Identify which cell holds the provided text, then report its (X, Y) central coordinate. 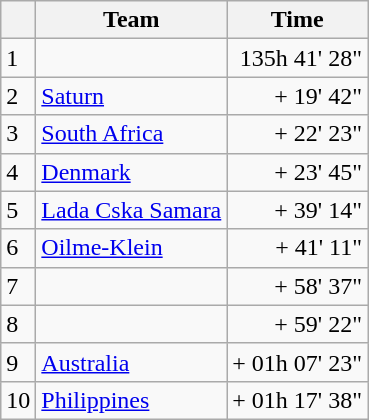
Lada Cska Samara (132, 210)
2 (18, 96)
Philippines (132, 400)
3 (18, 134)
Time (298, 20)
+ 41' 11" (298, 248)
8 (18, 324)
Team (132, 20)
7 (18, 286)
+ 59' 22" (298, 324)
Australia (132, 362)
135h 41' 28" (298, 58)
+ 39' 14" (298, 210)
+ 58' 37" (298, 286)
6 (18, 248)
Oilme-Klein (132, 248)
4 (18, 172)
Denmark (132, 172)
South Africa (132, 134)
+ 19' 42" (298, 96)
9 (18, 362)
+ 01h 07' 23" (298, 362)
+ 01h 17' 38" (298, 400)
+ 22' 23" (298, 134)
5 (18, 210)
1 (18, 58)
Saturn (132, 96)
+ 23' 45" (298, 172)
10 (18, 400)
